Search for the cell housing the specified text and yield its (X, Y) center coordinate. 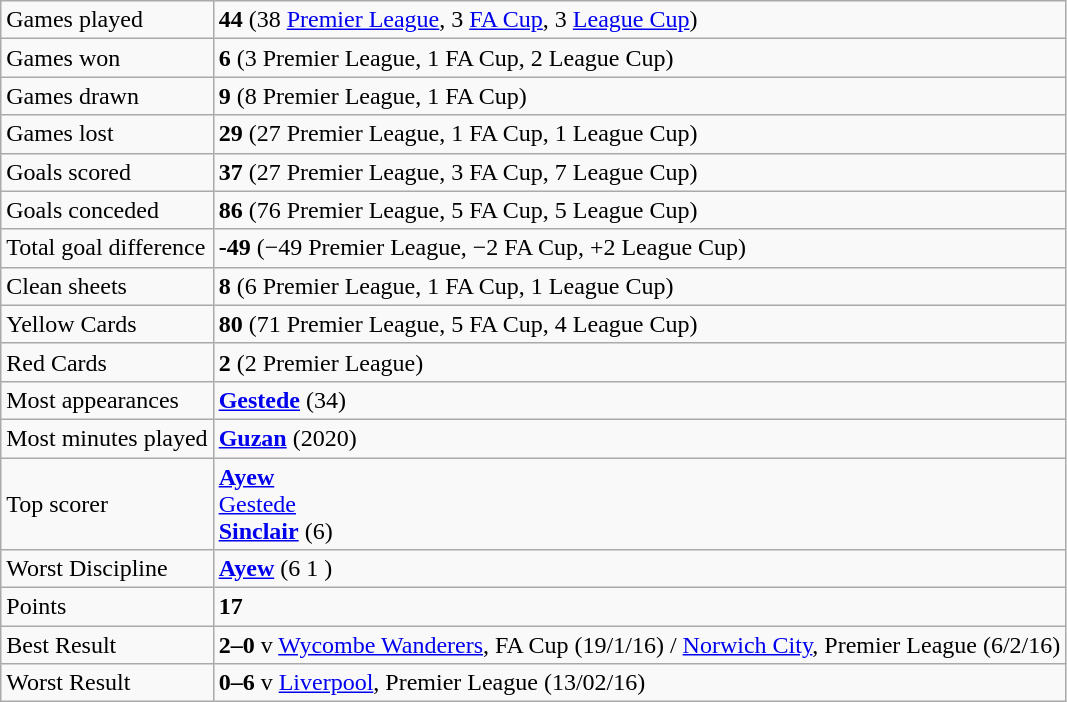
Points (107, 607)
80 (71 Premier League, 5 FA Cup, 4 League Cup) (640, 324)
-49 (−49 Premier League, −2 FA Cup, +2 League Cup) (640, 248)
9 (8 Premier League, 1 FA Cup) (640, 96)
Worst Result (107, 683)
Clean sheets (107, 286)
Most minutes played (107, 438)
2 (2 Premier League) (640, 362)
Goals conceded (107, 210)
86 (76 Premier League, 5 FA Cup, 5 League Cup) (640, 210)
6 (3 Premier League, 1 FA Cup, 2 League Cup) (640, 58)
0–6 v Liverpool, Premier League (13/02/16) (640, 683)
Games played (107, 20)
44 (38 Premier League, 3 FA Cup, 3 League Cup) (640, 20)
17 (640, 607)
Ayew Gestede Sinclair (6) (640, 504)
Ayew (6 1 ) (640, 569)
Yellow Cards (107, 324)
Worst Discipline (107, 569)
Most appearances (107, 400)
37 (27 Premier League, 3 FA Cup, 7 League Cup) (640, 172)
Top scorer (107, 504)
8 (6 Premier League, 1 FA Cup, 1 League Cup) (640, 286)
Goals scored (107, 172)
Gestede (34) (640, 400)
Guzan (2020) (640, 438)
Red Cards (107, 362)
Games drawn (107, 96)
Games won (107, 58)
Games lost (107, 134)
2–0 v Wycombe Wanderers, FA Cup (19/1/16) / Norwich City, Premier League (6/2/16) (640, 645)
Total goal difference (107, 248)
Best Result (107, 645)
29 (27 Premier League, 1 FA Cup, 1 League Cup) (640, 134)
